Return [x, y] of the center of cell containing provided text 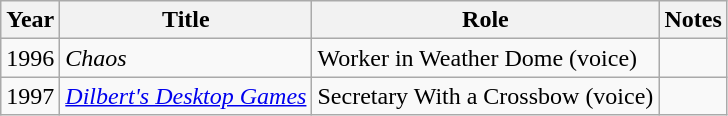
1996 [30, 58]
Role [486, 20]
Dilbert's Desktop Games [186, 96]
Notes [693, 20]
Year [30, 20]
1997 [30, 96]
Secretary With a Crossbow (voice) [486, 96]
Title [186, 20]
Chaos [186, 58]
Worker in Weather Dome (voice) [486, 58]
